Detect which cell encompasses the target text, then output its (X, Y) center coordinate. 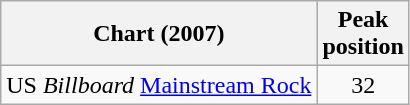
Peakposition (363, 34)
32 (363, 85)
Chart (2007) (159, 34)
US Billboard Mainstream Rock (159, 85)
